Determine the (x, y) coordinate at the center of the cell enclosing the given text.  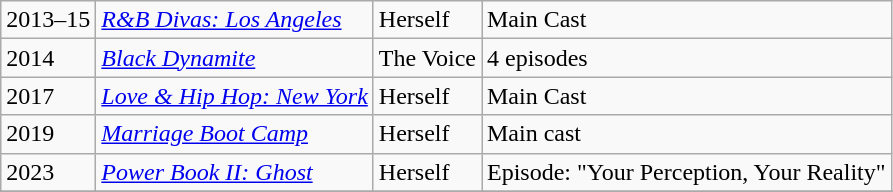
2019 (48, 134)
Episode: "Your Perception, Your Reality" (687, 172)
Marriage Boot Camp (235, 134)
2023 (48, 172)
4 episodes (687, 58)
2014 (48, 58)
Black Dynamite (235, 58)
R&B Divas: Los Angeles (235, 20)
The Voice (427, 58)
Love & Hip Hop: New York (235, 96)
2017 (48, 96)
2013–15 (48, 20)
Power Book II: Ghost (235, 172)
Main cast (687, 134)
